Capture the cell that displays the provided text and extract its (x, y) central coordinate. 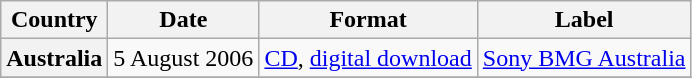
5 August 2006 (184, 58)
Country (54, 20)
Label (584, 20)
CD, digital download (368, 58)
Format (368, 20)
Australia (54, 58)
Date (184, 20)
Sony BMG Australia (584, 58)
